Return the [X, Y] coordinate for the center point of the cell that contains the specified text.  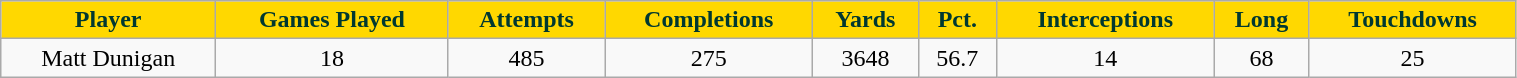
Matt Dunigan [108, 58]
Pct. [958, 20]
18 [332, 58]
Attempts [526, 20]
Long [1262, 20]
56.7 [958, 58]
Completions [709, 20]
Yards [866, 20]
485 [526, 58]
3648 [866, 58]
Touchdowns [1412, 20]
Player [108, 20]
275 [709, 58]
14 [1106, 58]
Interceptions [1106, 20]
25 [1412, 58]
Games Played [332, 20]
68 [1262, 58]
